Return [x, y] of the center of cell containing provided text 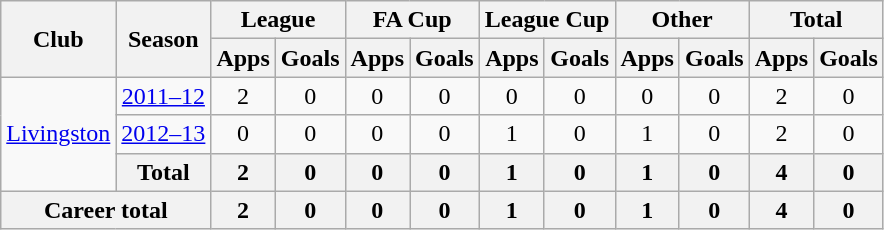
Livingston [58, 134]
Other [682, 20]
Season [164, 39]
Career total [106, 210]
2012–13 [164, 134]
League [278, 20]
2011–12 [164, 96]
League Cup [547, 20]
Club [58, 39]
FA Cup [412, 20]
